Extract the [x, y] coordinate from the center of the cell holding the provided text.  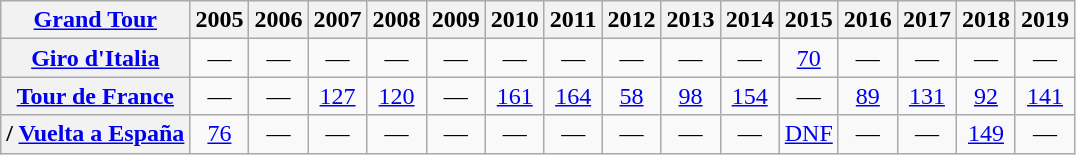
76 [220, 134]
2014 [750, 20]
2019 [1044, 20]
2016 [868, 20]
98 [690, 96]
58 [632, 96]
127 [338, 96]
120 [396, 96]
Giro d'Italia [96, 58]
2011 [573, 20]
154 [750, 96]
2012 [632, 20]
DNF [808, 134]
2010 [514, 20]
131 [926, 96]
2013 [690, 20]
149 [986, 134]
141 [1044, 96]
92 [986, 96]
89 [868, 96]
2009 [456, 20]
2006 [278, 20]
2018 [986, 20]
Grand Tour [96, 20]
2017 [926, 20]
/ Vuelta a España [96, 134]
2005 [220, 20]
161 [514, 96]
2008 [396, 20]
164 [573, 96]
Tour de France [96, 96]
2007 [338, 20]
70 [808, 58]
2015 [808, 20]
